Return (x, y) of the center of cell containing provided text 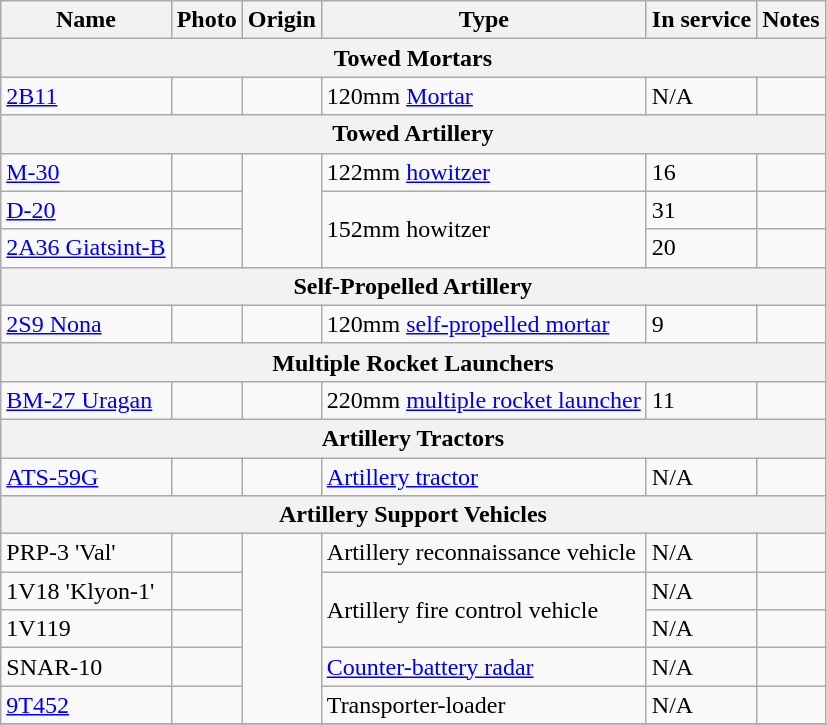
220mm multiple rocket launcher (484, 400)
Artillery reconnaissance vehicle (484, 553)
16 (701, 172)
Type (484, 20)
2B11 (86, 96)
122mm howitzer (484, 172)
In service (701, 20)
2A36 Giatsint-B (86, 248)
Artillery tractor (484, 477)
9 (701, 324)
Multiple Rocket Launchers (413, 362)
BM-27 Uragan (86, 400)
D-20 (86, 210)
Name (86, 20)
1V18 'Klyon-1' (86, 591)
2S9 Nona (86, 324)
31 (701, 210)
Origin (282, 20)
1V119 (86, 629)
Artillery Tractors (413, 438)
Artillery fire control vehicle (484, 610)
Transporter-loader (484, 705)
Counter-battery radar (484, 667)
11 (701, 400)
Photo (206, 20)
PRP-3 'Val' (86, 553)
Towed Mortars (413, 58)
Notes (791, 20)
120mm Mortar (484, 96)
ATS-59G (86, 477)
Self-Propelled Artillery (413, 286)
SNAR-10 (86, 667)
20 (701, 248)
Towed Artillery (413, 134)
M-30 (86, 172)
120mm self-propelled mortar (484, 324)
9T452 (86, 705)
152mm howitzer (484, 229)
Artillery Support Vehicles (413, 515)
